Search for the cell housing the specified text and yield its [X, Y] center coordinate. 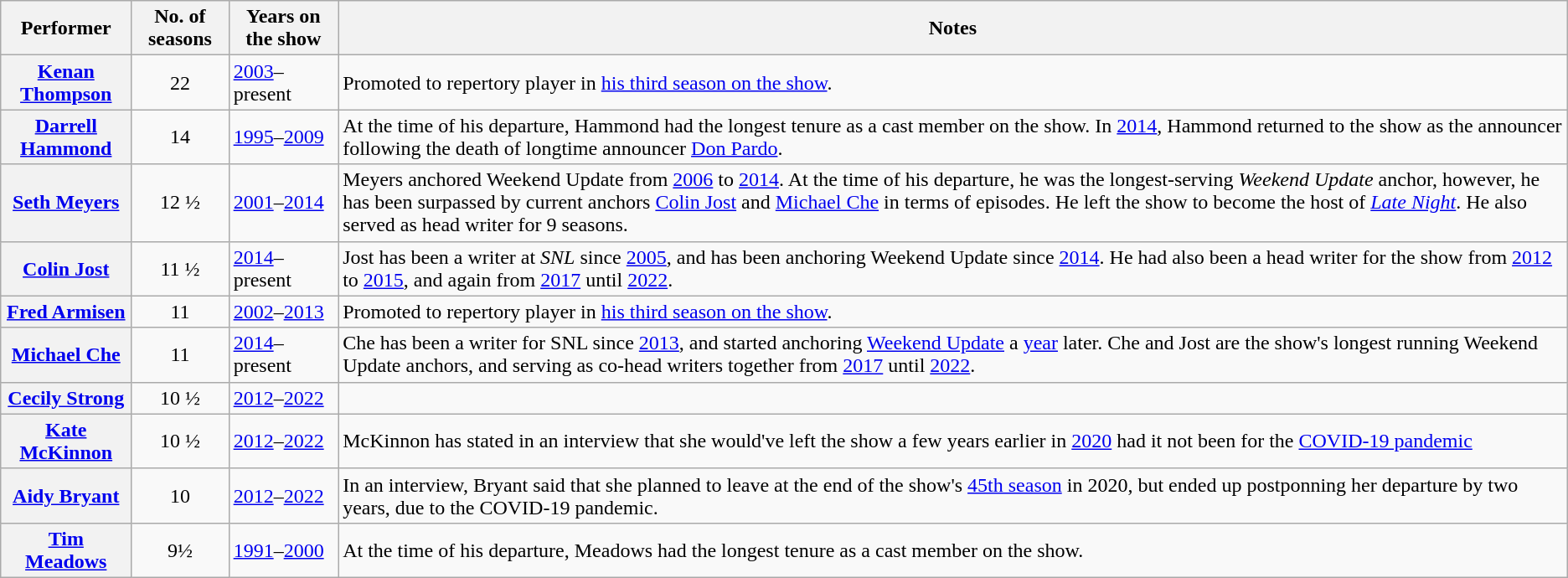
Years on the show [283, 28]
Aidy Bryant [66, 496]
Fred Armisen [66, 312]
Michael Che [66, 355]
Performer [66, 28]
Tim Meadows [66, 550]
1991–2000 [283, 550]
Cecily Strong [66, 398]
2002–2013 [283, 312]
Colin Jost [66, 268]
At the time of his departure, Meadows had the longest tenure as a cast member on the show. [953, 550]
Kenan Thompson [66, 82]
10 [180, 496]
22 [180, 82]
2003–present [283, 82]
2001–2014 [283, 203]
Kate McKinnon [66, 441]
1995–2009 [283, 137]
Seth Meyers [66, 203]
12 ½ [180, 203]
Darrell Hammond [66, 137]
Notes [953, 28]
No. of seasons [180, 28]
McKinnon has stated in an interview that she would've left the show a few years earlier in 2020 had it not been for the COVID-19 pandemic [953, 441]
11 ½ [180, 268]
9½ [180, 550]
14 [180, 137]
